Provide the [x, y] coordinate of the cell's center where the given text is located.  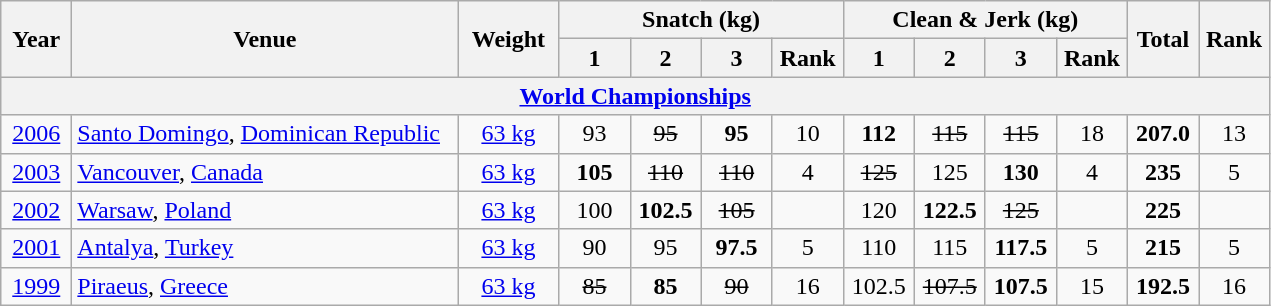
2002 [36, 210]
112 [878, 134]
120 [878, 210]
130 [1020, 172]
117.5 [1020, 248]
World Championships [636, 96]
2006 [36, 134]
10 [808, 134]
97.5 [736, 248]
2001 [36, 248]
100 [594, 210]
Vancouver, Canada [265, 172]
1999 [36, 286]
Clean & Jerk (kg) [985, 20]
Snatch (kg) [701, 20]
Weight [508, 39]
18 [1092, 134]
Year [36, 39]
207.0 [1162, 134]
Warsaw, Poland [265, 210]
2003 [36, 172]
225 [1162, 210]
235 [1162, 172]
Piraeus, Greece [265, 286]
122.5 [950, 210]
Total [1162, 39]
13 [1234, 134]
93 [594, 134]
192.5 [1162, 286]
Antalya, Turkey [265, 248]
215 [1162, 248]
Santo Domingo, Dominican Republic [265, 134]
15 [1092, 286]
Venue [265, 39]
